Return the (x, y) coordinate for the center point of the cell that contains the specified text.  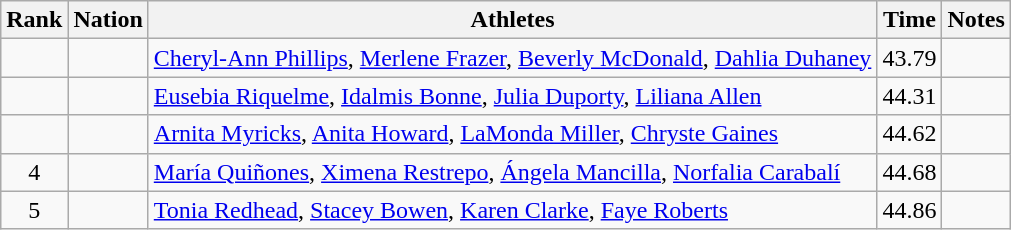
Eusebia Riquelme, Idalmis Bonne, Julia Duporty, Liliana Allen (512, 96)
5 (34, 210)
44.62 (910, 134)
Rank (34, 20)
Athletes (512, 20)
María Quiñones, Ximena Restrepo, Ángela Mancilla, Norfalia Carabalí (512, 172)
44.86 (910, 210)
4 (34, 172)
44.31 (910, 96)
43.79 (910, 58)
Arnita Myricks, Anita Howard, LaMonda Miller, Chryste Gaines (512, 134)
Notes (976, 20)
Nation (108, 20)
Cheryl-Ann Phillips, Merlene Frazer, Beverly McDonald, Dahlia Duhaney (512, 58)
44.68 (910, 172)
Time (910, 20)
Tonia Redhead, Stacey Bowen, Karen Clarke, Faye Roberts (512, 210)
